Detect which cell encompasses the target text, then output its [x, y] center coordinate. 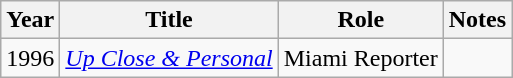
Role [360, 20]
Year [30, 20]
Up Close & Personal [169, 58]
Miami Reporter [360, 58]
1996 [30, 58]
Notes [477, 20]
Title [169, 20]
